Extract the (x, y) coordinate from the center of the cell holding the provided text.  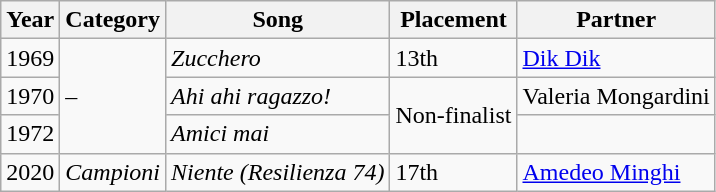
1969 (30, 58)
Ahi ahi ragazzo! (278, 96)
Non-finalist (454, 115)
– (113, 96)
Campioni (113, 172)
Song (278, 20)
Dik Dik (616, 58)
17th (454, 172)
Amici mai (278, 134)
1972 (30, 134)
Year (30, 20)
13th (454, 58)
Partner (616, 20)
Placement (454, 20)
Valeria Mongardini (616, 96)
Amedeo Minghi (616, 172)
Category (113, 20)
2020 (30, 172)
Niente (Resilienza 74) (278, 172)
Zucchero (278, 58)
1970 (30, 96)
